Identify which cell holds the provided text, then report its (x, y) central coordinate. 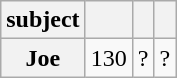
130 (108, 58)
subject (43, 20)
Joe (43, 58)
